Determine the [x, y] coordinate at the center of the cell enclosing the given text.  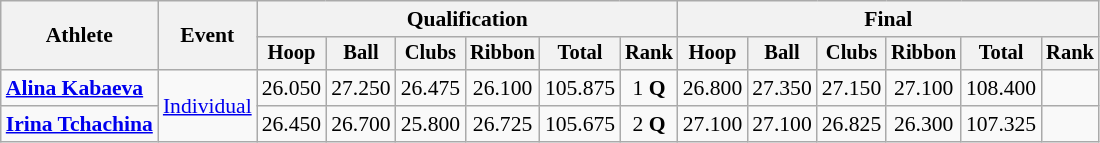
105.675 [580, 124]
Final [888, 19]
Irina Tchachina [80, 124]
25.800 [430, 124]
Athlete [80, 36]
Alina Kabaeva [80, 88]
26.300 [924, 124]
105.875 [580, 88]
Qualification [468, 19]
27.350 [782, 88]
26.100 [502, 88]
26.050 [292, 88]
26.450 [292, 124]
26.475 [430, 88]
26.700 [360, 124]
27.150 [852, 88]
1 Q [649, 88]
108.400 [1001, 88]
26.825 [852, 124]
107.325 [1001, 124]
Event [208, 36]
27.250 [360, 88]
26.800 [712, 88]
2 Q [649, 124]
Individual [208, 106]
26.725 [502, 124]
